Extract the (x, y) coordinate from the center of the cell holding the provided text.  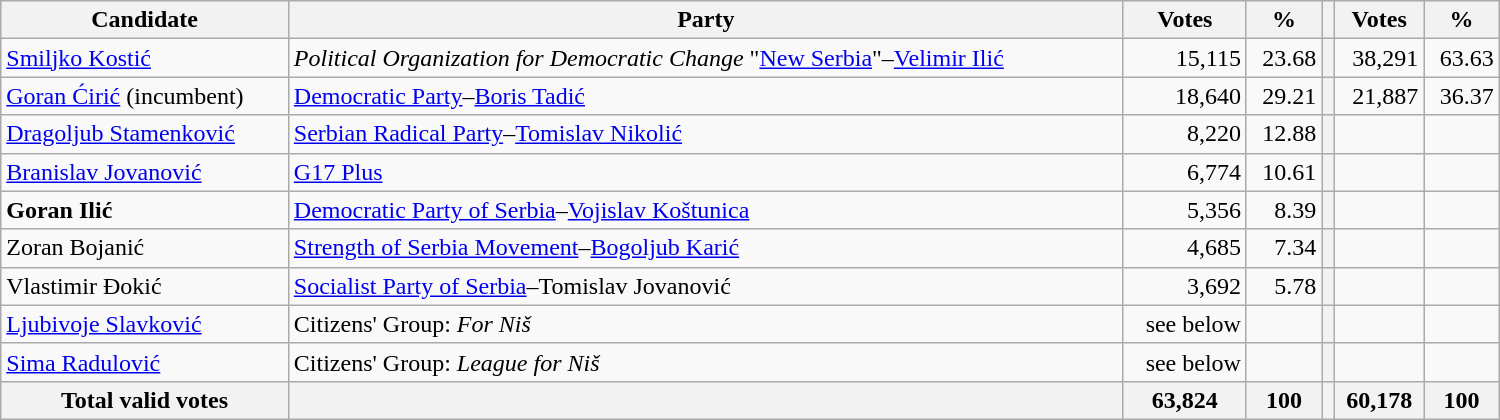
12.88 (1284, 134)
Citizens' Group: League for Niš (706, 362)
Democratic Party of Serbia–Vojislav Koštunica (706, 210)
Zoran Bojanić (145, 248)
Total valid votes (145, 400)
6,774 (1184, 172)
29.21 (1284, 96)
Strength of Serbia Movement–Bogoljub Karić (706, 248)
Socialist Party of Serbia–Tomislav Jovanović (706, 286)
Democratic Party–Boris Tadić (706, 96)
Vlastimir Đokić (145, 286)
21,887 (1380, 96)
Party (706, 20)
Serbian Radical Party–Tomislav Nikolić (706, 134)
Sima Radulović (145, 362)
Branislav Jovanović (145, 172)
Citizens' Group: For Niš (706, 324)
8,220 (1184, 134)
8.39 (1284, 210)
38,291 (1380, 58)
Political Organization for Democratic Change "New Serbia"–Velimir Ilić (706, 58)
Smiljko Kostić (145, 58)
G17 Plus (706, 172)
Goran Ćirić (incumbent) (145, 96)
Candidate (145, 20)
Ljubivoje Slavković (145, 324)
63,824 (1184, 400)
4,685 (1184, 248)
5.78 (1284, 286)
5,356 (1184, 210)
Dragoljub Stamenković (145, 134)
10.61 (1284, 172)
3,692 (1184, 286)
36.37 (1462, 96)
7.34 (1284, 248)
60,178 (1380, 400)
18,640 (1184, 96)
23.68 (1284, 58)
63.63 (1462, 58)
Goran Ilić (145, 210)
15,115 (1184, 58)
